Identify which cell holds the provided text, then report its (X, Y) central coordinate. 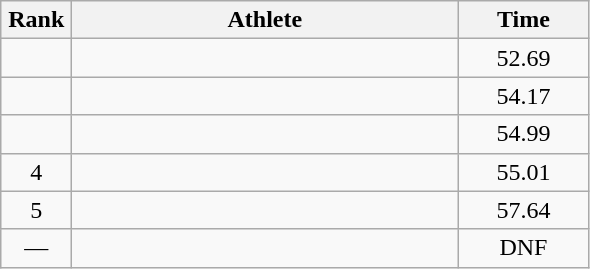
Time (524, 20)
— (36, 248)
55.01 (524, 172)
54.17 (524, 96)
54.99 (524, 134)
Athlete (265, 20)
4 (36, 172)
5 (36, 210)
Rank (36, 20)
DNF (524, 248)
52.69 (524, 58)
57.64 (524, 210)
